Find where the given text appears and provide that cell's center as (x, y) coordinate. 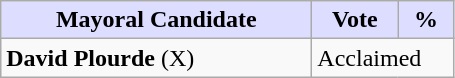
David Plourde (X) (156, 58)
Vote (355, 20)
% (426, 20)
Acclaimed (383, 58)
Mayoral Candidate (156, 20)
